Detect which cell encompasses the target text, then output its (X, Y) center coordinate. 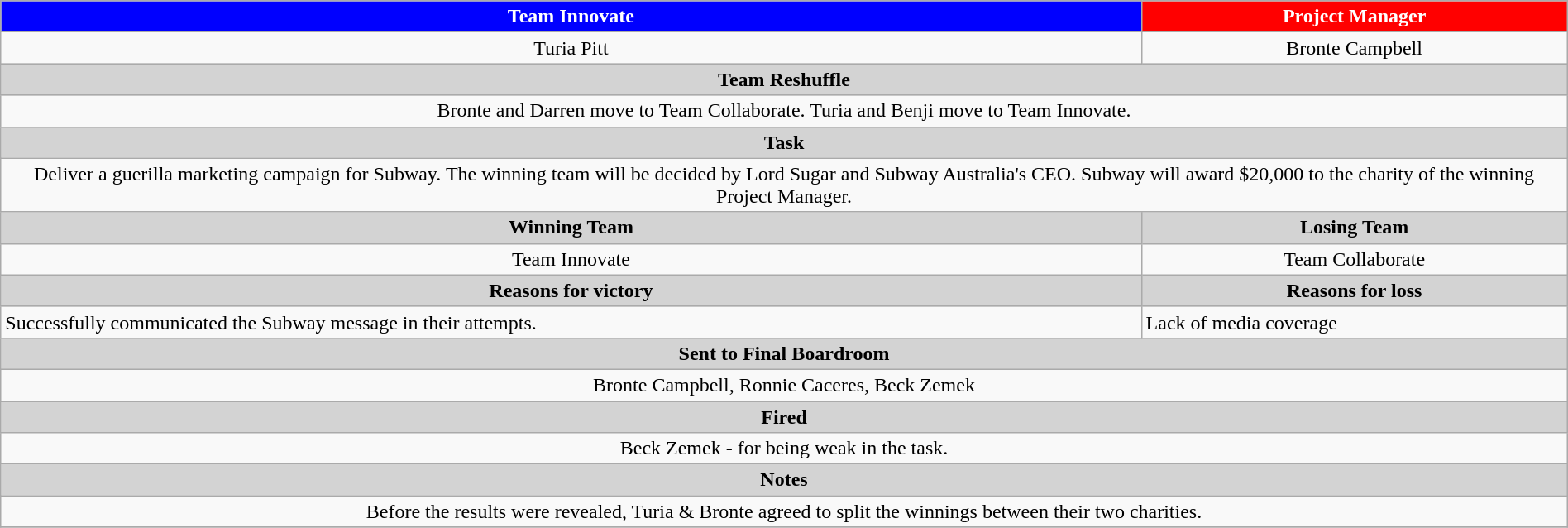
Reasons for loss (1355, 290)
Lack of media coverage (1355, 322)
Fired (784, 416)
Before the results were revealed, Turia & Bronte agreed to split the winnings between their two charities. (784, 511)
Sent to Final Boardroom (784, 353)
Task (784, 142)
Team Collaborate (1355, 259)
Reasons for victory (571, 290)
Project Manager (1355, 17)
Notes (784, 480)
Winning Team (571, 228)
Losing Team (1355, 228)
Beck Zemek - for being weak in the task. (784, 449)
Turia Pitt (571, 48)
Bronte Campbell, Ronnie Caceres, Beck Zemek (784, 385)
Successfully communicated the Subway message in their attempts. (571, 322)
Team Reshuffle (784, 79)
Bronte Campbell (1355, 48)
Bronte and Darren move to Team Collaborate. Turia and Benji move to Team Innovate. (784, 111)
